Search for the cell housing the specified text and yield its (x, y) center coordinate. 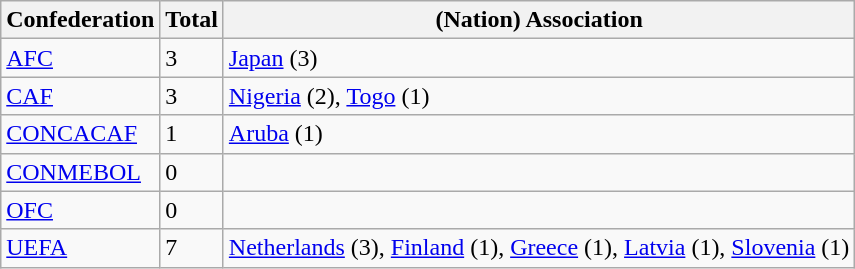
1 (192, 134)
AFC (80, 58)
Confederation (80, 20)
CONCACAF (80, 134)
7 (192, 248)
Japan (3) (539, 58)
Netherlands (3), Finland (1), Greece (1), Latvia (1), Slovenia (1) (539, 248)
(Nation) Association (539, 20)
CONMEBOL (80, 172)
CAF (80, 96)
OFC (80, 210)
Nigeria (2), Togo (1) (539, 96)
UEFA (80, 248)
Total (192, 20)
Aruba (1) (539, 134)
